Return [x, y] of the center of cell containing provided text 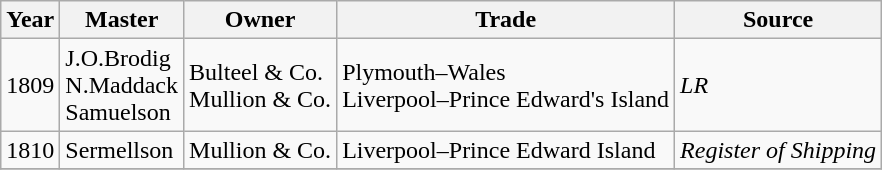
LR [778, 85]
J.O.BrodigN.MaddackSamuelson [122, 85]
Plymouth–WalesLiverpool–Prince Edward's Island [506, 85]
Register of Shipping [778, 150]
Mullion & Co. [260, 150]
1810 [30, 150]
Trade [506, 20]
Master [122, 20]
Bulteel & Co.Mullion & Co. [260, 85]
Source [778, 20]
Owner [260, 20]
Year [30, 20]
1809 [30, 85]
Sermellson [122, 150]
Liverpool–Prince Edward Island [506, 150]
